Detect which cell encompasses the target text, then output its [X, Y] center coordinate. 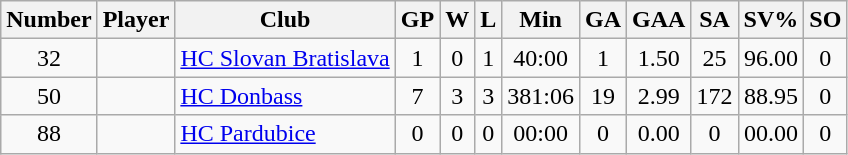
W [458, 20]
32 [49, 58]
Club [285, 20]
Number [49, 20]
GP [417, 20]
7 [417, 96]
HC Slovan Bratislava [285, 58]
1.50 [659, 58]
19 [602, 96]
SA [714, 20]
88 [49, 134]
40:00 [541, 58]
L [488, 20]
25 [714, 58]
SV% [771, 20]
GA [602, 20]
88.95 [771, 96]
HC Pardubice [285, 134]
SO [826, 20]
Player [136, 20]
172 [714, 96]
2.99 [659, 96]
Min [541, 20]
50 [49, 96]
00.00 [771, 134]
381:06 [541, 96]
96.00 [771, 58]
HC Donbass [285, 96]
GAA [659, 20]
0.00 [659, 134]
00:00 [541, 134]
